Identify which cell holds the provided text, then report its [X, Y] central coordinate. 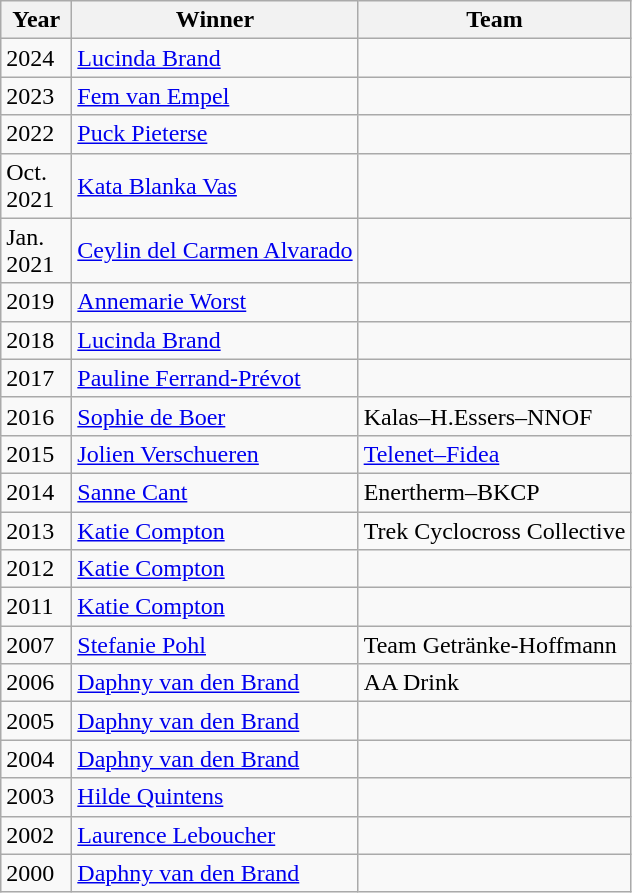
2014 [36, 492]
Telenet–Fidea [494, 454]
2002 [36, 835]
Enertherm–BKCP [494, 492]
2018 [36, 340]
2013 [36, 531]
Laurence Leboucher [215, 835]
Hilde Quintens [215, 797]
Annemarie Worst [215, 302]
2015 [36, 454]
Stefanie Pohl [215, 645]
Sanne Cant [215, 492]
2012 [36, 569]
Ceylin del Carmen Alvarado [215, 250]
Kalas–H.Essers–NNOF [494, 416]
Kata Blanka Vas [215, 186]
2004 [36, 759]
Trek Cyclocross Collective [494, 531]
2016 [36, 416]
2011 [36, 607]
Puck Pieterse [215, 134]
Fem van Empel [215, 96]
Winner [215, 20]
Year [36, 20]
Team [494, 20]
2024 [36, 58]
2023 [36, 96]
2000 [36, 873]
Jan. 2021 [36, 250]
2022 [36, 134]
Team Getränke-Hoffmann [494, 645]
Jolien Verschueren [215, 454]
Oct. 2021 [36, 186]
2006 [36, 683]
2017 [36, 378]
AA Drink [494, 683]
2005 [36, 721]
Sophie de Boer [215, 416]
Pauline Ferrand-Prévot [215, 378]
2019 [36, 302]
2003 [36, 797]
2007 [36, 645]
